Detect which cell encompasses the target text, then output its [x, y] center coordinate. 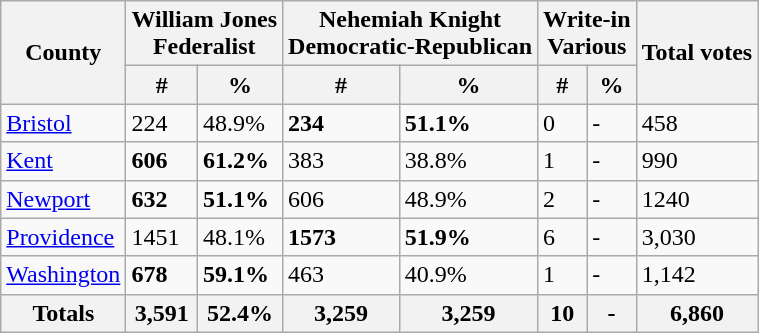
6 [562, 237]
1240 [697, 199]
463 [342, 275]
3,030 [697, 237]
40.9% [468, 275]
3,591 [162, 313]
6,860 [697, 313]
38.8% [468, 161]
Bristol [64, 123]
2 [562, 199]
1573 [342, 237]
County [64, 52]
William JonesFederalist [204, 34]
458 [697, 123]
224 [162, 123]
52.4% [240, 313]
59.1% [240, 275]
0 [562, 123]
Total votes [697, 52]
48.1% [240, 237]
Washington [64, 275]
Providence [64, 237]
383 [342, 161]
1451 [162, 237]
Totals [64, 313]
234 [342, 123]
10 [562, 313]
990 [697, 161]
Newport [64, 199]
Write-inVarious [588, 34]
Nehemiah KnightDemocratic-Republican [410, 34]
Kent [64, 161]
632 [162, 199]
51.9% [468, 237]
678 [162, 275]
61.2% [240, 161]
1,142 [697, 275]
